Find where the given text appears and provide that cell's center as (X, Y) coordinate. 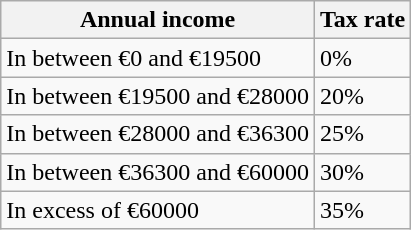
In between €36300 and €60000 (158, 172)
In excess of €60000 (158, 210)
Annual income (158, 20)
Tax rate (362, 20)
In between €28000 and €36300 (158, 134)
30% (362, 172)
0% (362, 58)
20% (362, 96)
35% (362, 210)
In between €19500 and €28000 (158, 96)
In between €0 and €19500 (158, 58)
25% (362, 134)
